Detect which cell encompasses the target text, then output its (x, y) center coordinate. 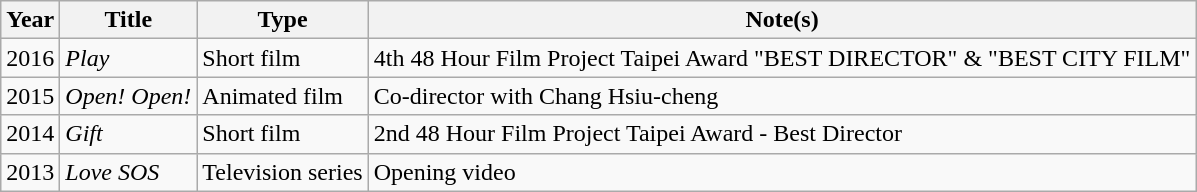
2015 (30, 96)
2013 (30, 172)
Animated film (282, 96)
2016 (30, 58)
Co-director with Chang Hsiu-cheng (782, 96)
Television series (282, 172)
Year (30, 20)
Open! Open! (128, 96)
Love SOS (128, 172)
Note(s) (782, 20)
Type (282, 20)
4th 48 Hour Film Project Taipei Award "BEST DIRECTOR" & "BEST CITY FILM" (782, 58)
Opening video (782, 172)
Gift (128, 134)
Title (128, 20)
2014 (30, 134)
2nd 48 Hour Film Project Taipei Award - Best Director (782, 134)
Play (128, 58)
